Return [x, y] of the center of cell containing provided text 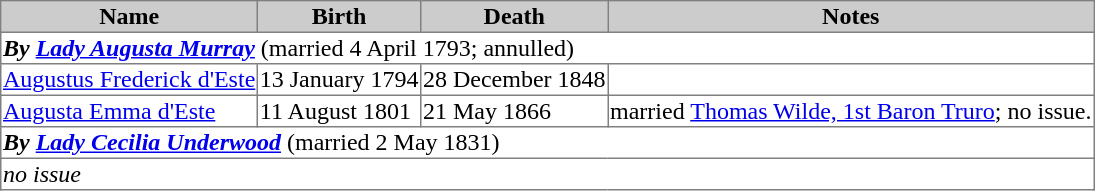
married Thomas Wilde, 1st Baron Truro; no issue. [851, 111]
21 May 1866 [514, 111]
Death [514, 17]
By Lady Cecilia Underwood (married 2 May 1831) [548, 143]
Name [130, 17]
no issue [548, 174]
By Lady Augusta Murray (married 4 April 1793; annulled) [548, 48]
13 January 1794 [340, 80]
28 December 1848 [514, 80]
Augusta Emma d'Este [130, 111]
Augustus Frederick d'Este [130, 80]
11 August 1801 [340, 111]
Notes [851, 17]
Birth [340, 17]
